Return [X, Y] of the center of cell containing provided text 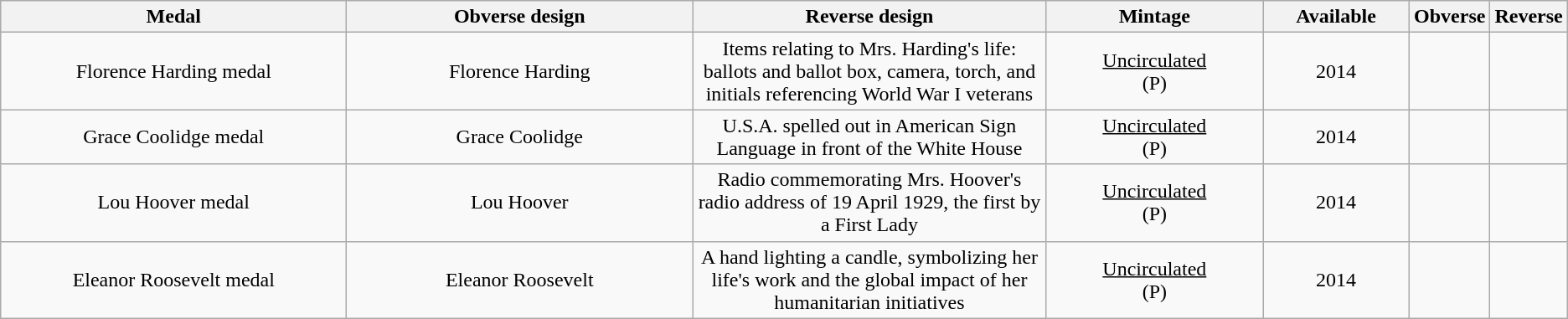
Medal [174, 17]
Florence Harding medal [174, 71]
Lou Hoover medal [174, 203]
Reverse design [869, 17]
A hand lighting a candle, symbolizing her life's work and the global impact of her humanitarian initiatives [869, 280]
Mintage [1154, 17]
Eleanor Roosevelt [519, 280]
Grace Coolidge [519, 137]
Items relating to Mrs. Harding's life: ballots and ballot box, camera, torch, and initials referencing World War I veterans [869, 71]
Lou Hoover [519, 203]
Florence Harding [519, 71]
Obverse design [519, 17]
Available [1337, 17]
Radio commemorating Mrs. Hoover's radio address of 19 April 1929, the first by a First Lady [869, 203]
U.S.A. spelled out in American Sign Language in front of the White House [869, 137]
Grace Coolidge medal [174, 137]
Obverse [1450, 17]
Eleanor Roosevelt medal [174, 280]
Reverse [1529, 17]
